From the cell containing the given text, extract its center point as (x, y) coordinate. 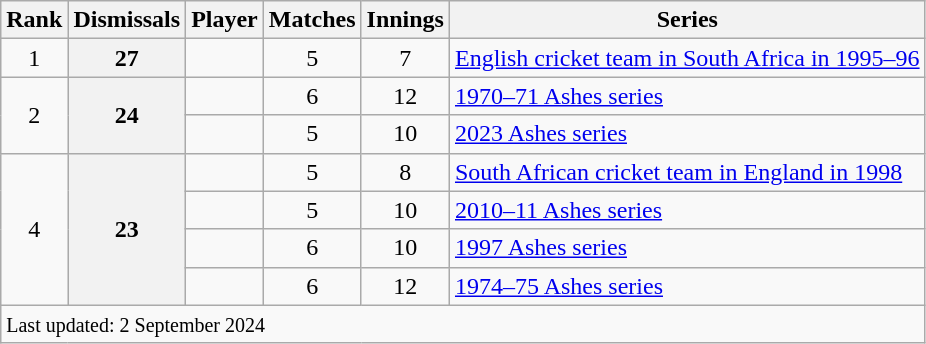
English cricket team in South Africa in 1995–96 (687, 58)
Last updated: 2 September 2024 (463, 324)
8 (405, 172)
Series (687, 20)
7 (405, 58)
4 (34, 229)
Matches (312, 20)
Innings (405, 20)
27 (127, 58)
South African cricket team in England in 1998 (687, 172)
23 (127, 229)
2 (34, 115)
1997 Ashes series (687, 248)
Dismissals (127, 20)
1 (34, 58)
2023 Ashes series (687, 134)
Rank (34, 20)
2010–11 Ashes series (687, 210)
Player (225, 20)
1970–71 Ashes series (687, 96)
24 (127, 115)
1974–75 Ashes series (687, 286)
